Identify which cell holds the provided text, then report its (X, Y) central coordinate. 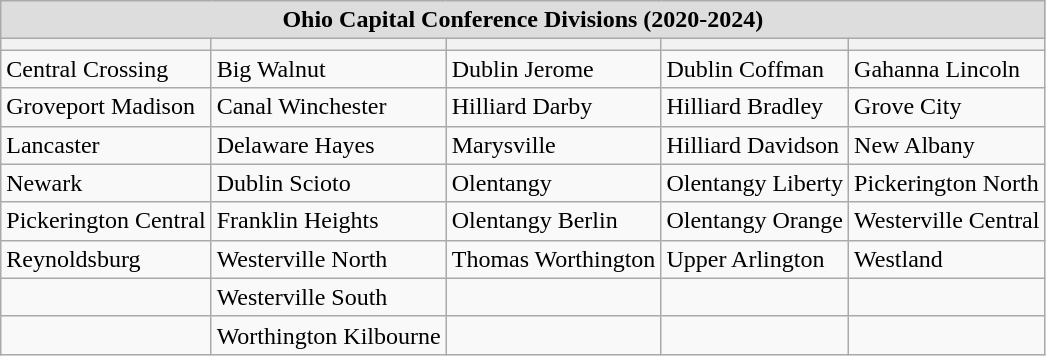
Westland (947, 259)
Central Crossing (106, 69)
Thomas Worthington (554, 259)
Upper Arlington (755, 259)
Westerville South (328, 297)
Hilliard Darby (554, 107)
Reynoldsburg (106, 259)
Pickerington Central (106, 221)
Worthington Kilbourne (328, 335)
Big Walnut (328, 69)
Olentangy Orange (755, 221)
Ohio Capital Conference Divisions (2020-2024) (523, 20)
Canal Winchester (328, 107)
Dublin Coffman (755, 69)
Dublin Jerome (554, 69)
Hilliard Davidson (755, 145)
Lancaster (106, 145)
Olentangy Liberty (755, 183)
Newark (106, 183)
Franklin Heights (328, 221)
Westerville North (328, 259)
Hilliard Bradley (755, 107)
Olentangy Berlin (554, 221)
Groveport Madison (106, 107)
Pickerington North (947, 183)
Marysville (554, 145)
Dublin Scioto (328, 183)
Olentangy (554, 183)
Gahanna Lincoln (947, 69)
Westerville Central (947, 221)
Grove City (947, 107)
Delaware Hayes (328, 145)
New Albany (947, 145)
